Return the [x, y] coordinate for the center point of the cell that contains the specified text.  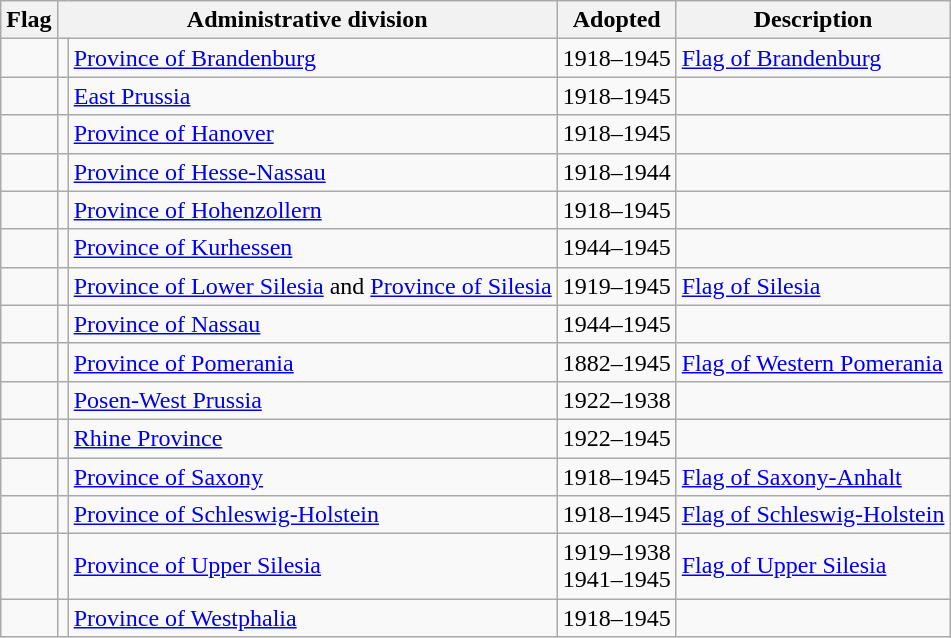
1919–19381941–1945 [616, 566]
Flag [29, 20]
1922–1938 [616, 400]
Province of Kurhessen [312, 248]
Flag of Upper Silesia [813, 566]
1882–1945 [616, 362]
Posen-West Prussia [312, 400]
Adopted [616, 20]
Description [813, 20]
Rhine Province [312, 438]
Administrative division [307, 20]
Province of Saxony [312, 477]
East Prussia [312, 96]
Province of Brandenburg [312, 58]
1922–1945 [616, 438]
Province of Nassau [312, 324]
1919–1945 [616, 286]
Province of Hesse-Nassau [312, 172]
Province of Hohenzollern [312, 210]
Flag of Silesia [813, 286]
Province of Hanover [312, 134]
Province of Schleswig-Holstein [312, 515]
Flag of Brandenburg [813, 58]
Province of Upper Silesia [312, 566]
Flag of Western Pomerania [813, 362]
Flag of Schleswig-Holstein [813, 515]
Flag of Saxony-Anhalt [813, 477]
1918–1944 [616, 172]
Province of Westphalia [312, 618]
Province of Pomerania [312, 362]
Province of Lower Silesia and Province of Silesia [312, 286]
